For the text-containing cell, return its midpoint in [X, Y] coordinate format. 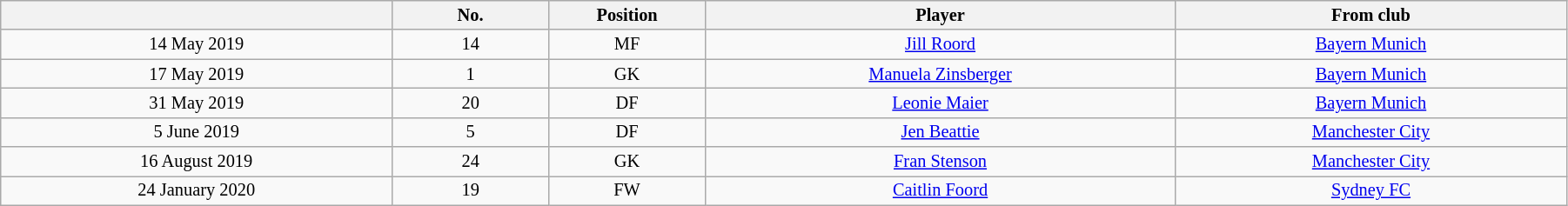
5 [471, 132]
14 [471, 44]
Jill Roord [941, 44]
20 [471, 103]
Sydney FC [1371, 190]
Position [627, 15]
14 May 2019 [197, 44]
MF [627, 44]
Jen Beattie [941, 132]
1 [471, 74]
FW [627, 190]
Leonie Maier [941, 103]
Fran Stenson [941, 162]
Manuela Zinsberger [941, 74]
24 January 2020 [197, 190]
5 June 2019 [197, 132]
Caitlin Foord [941, 190]
24 [471, 162]
Player [941, 15]
19 [471, 190]
31 May 2019 [197, 103]
16 August 2019 [197, 162]
17 May 2019 [197, 74]
No. [471, 15]
From club [1371, 15]
